Search for the cell housing the specified text and yield its [x, y] center coordinate. 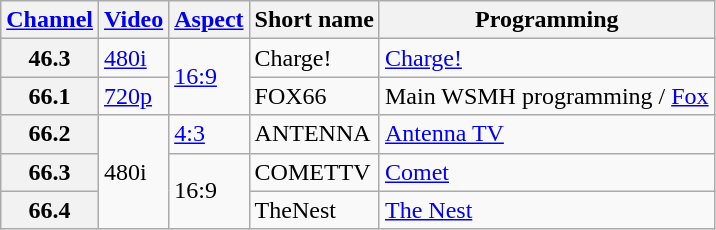
COMETTV [314, 172]
66.3 [50, 172]
Video [134, 20]
Aspect [209, 20]
ANTENNA [314, 134]
Comet [546, 172]
4:3 [209, 134]
Short name [314, 20]
720p [134, 96]
46.3 [50, 58]
TheNest [314, 210]
The Nest [546, 210]
FOX66 [314, 96]
66.1 [50, 96]
66.2 [50, 134]
Programming [546, 20]
Main WSMH programming / Fox [546, 96]
Antenna TV [546, 134]
Channel [50, 20]
66.4 [50, 210]
